Detect which cell encompasses the target text, then output its [X, Y] center coordinate. 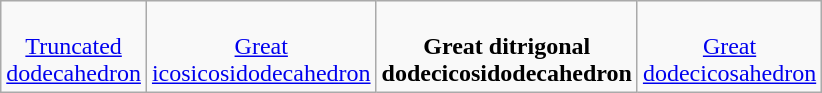
Great ditrigonal dodecicosidodecahedron [506, 47]
Great icosicosidodecahedron [261, 47]
Truncated dodecahedron [74, 47]
Great dodecicosahedron [729, 47]
